Return the [x, y] coordinate for the center point of the cell that contains the specified text.  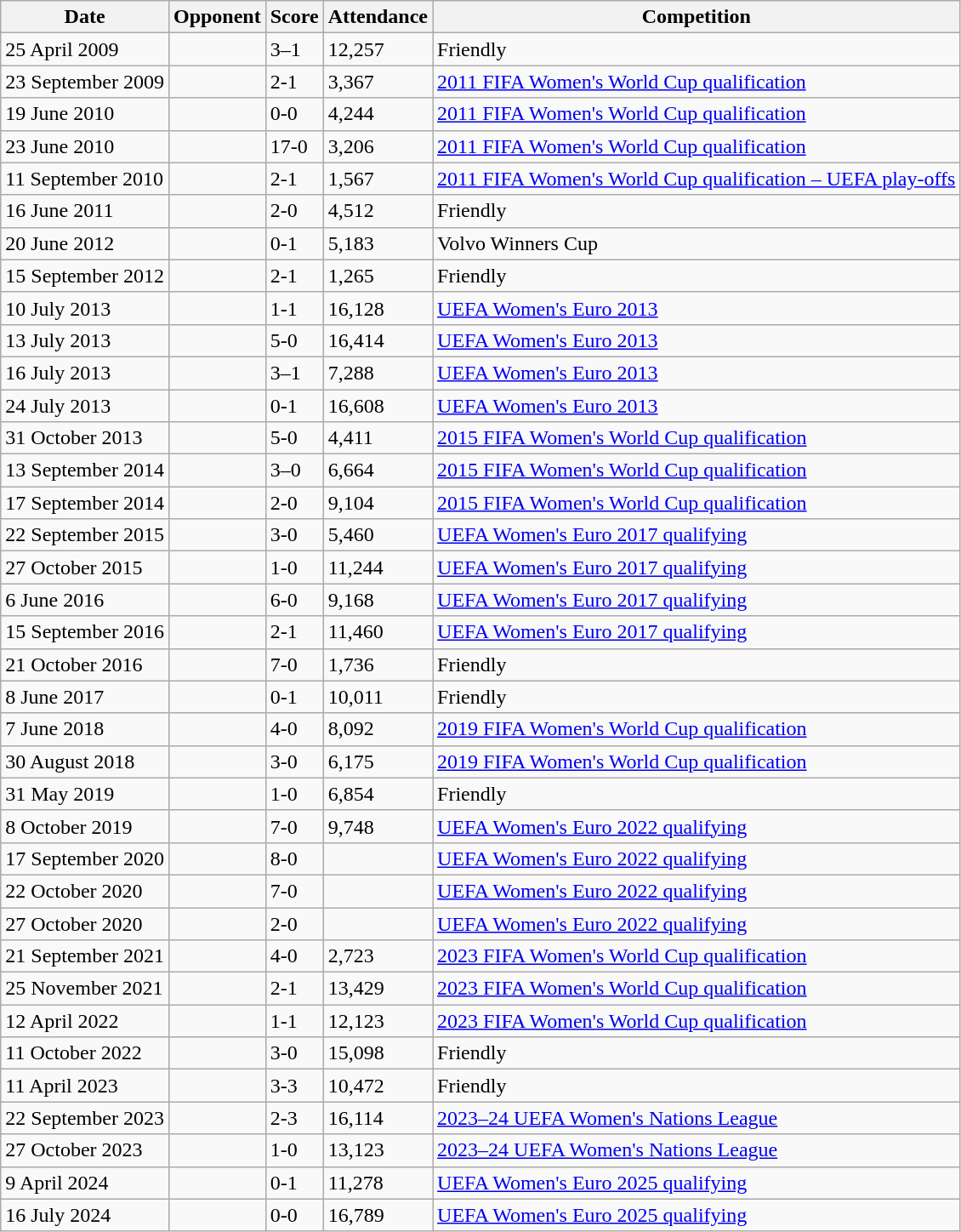
Attendance [378, 17]
1,265 [378, 276]
27 October 2023 [85, 1150]
23 September 2009 [85, 82]
6,664 [378, 471]
16,128 [378, 308]
11 April 2023 [85, 1086]
12,123 [378, 1021]
27 October 2015 [85, 568]
11 October 2022 [85, 1053]
16 June 2011 [85, 211]
10,011 [378, 697]
12,257 [378, 49]
9,168 [378, 600]
15 September 2012 [85, 276]
10 July 2013 [85, 308]
Opponent [217, 17]
13 September 2014 [85, 471]
13 July 2013 [85, 340]
6-0 [294, 600]
1,736 [378, 664]
2,723 [378, 956]
8,092 [378, 729]
9,748 [378, 826]
Date [85, 17]
4,244 [378, 114]
5,183 [378, 243]
15 September 2016 [85, 632]
9 April 2024 [85, 1183]
25 November 2021 [85, 989]
11,244 [378, 568]
4,512 [378, 211]
Volvo Winners Cup [697, 243]
22 September 2015 [85, 535]
25 April 2009 [85, 49]
Competition [697, 17]
10,472 [378, 1086]
22 September 2023 [85, 1118]
21 October 2016 [85, 664]
4,411 [378, 438]
12 April 2022 [85, 1021]
16,608 [378, 406]
16 July 2024 [85, 1215]
Score [294, 17]
21 September 2021 [85, 956]
13,123 [378, 1150]
27 October 2020 [85, 923]
1,567 [378, 179]
3,367 [378, 82]
3,206 [378, 146]
11 September 2010 [85, 179]
6,175 [378, 761]
16,414 [378, 340]
19 June 2010 [85, 114]
3-3 [294, 1086]
17 September 2020 [85, 858]
2011 FIFA Women's World Cup qualification – UEFA play-offs [697, 179]
7 June 2018 [85, 729]
5,460 [378, 535]
20 June 2012 [85, 243]
2-3 [294, 1118]
9,104 [378, 503]
16 July 2013 [85, 373]
8 October 2019 [85, 826]
31 May 2019 [85, 794]
8-0 [294, 858]
17 September 2014 [85, 503]
16,789 [378, 1215]
22 October 2020 [85, 891]
6 June 2016 [85, 600]
7,288 [378, 373]
24 July 2013 [85, 406]
11,460 [378, 632]
23 June 2010 [85, 146]
16,114 [378, 1118]
13,429 [378, 989]
6,854 [378, 794]
11,278 [378, 1183]
3–0 [294, 471]
8 June 2017 [85, 697]
30 August 2018 [85, 761]
31 October 2013 [85, 438]
15,098 [378, 1053]
17-0 [294, 146]
